Locate the cell with the specified text and output its [x, y] center coordinate. 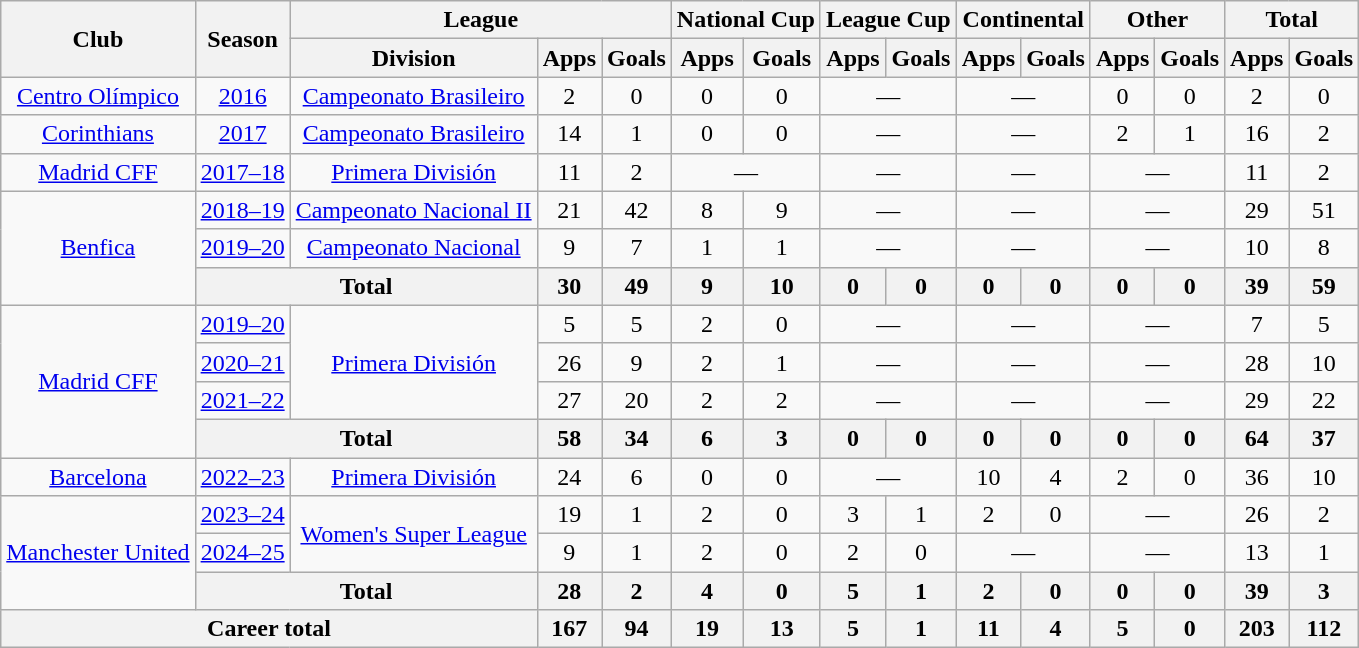
36 [1257, 477]
2018–19 [242, 210]
37 [1324, 438]
49 [637, 286]
Division [414, 58]
24 [569, 477]
League Cup [888, 20]
2017–18 [242, 172]
59 [1324, 286]
Benfica [98, 248]
2023–24 [242, 515]
27 [569, 400]
58 [569, 438]
Other [1157, 20]
203 [1257, 629]
94 [637, 629]
Barcelona [98, 477]
42 [637, 210]
51 [1324, 210]
2024–25 [242, 553]
21 [569, 210]
2020–21 [242, 362]
112 [1324, 629]
2016 [242, 96]
Career total [269, 629]
2021–22 [242, 400]
Campeonato Nacional II [414, 210]
League [480, 20]
Campeonato Nacional [414, 248]
Club [98, 39]
Continental [1023, 20]
2017 [242, 134]
64 [1257, 438]
National Cup [746, 20]
14 [569, 134]
Season [242, 39]
167 [569, 629]
Women's Super League [414, 534]
Corinthians [98, 134]
2022–23 [242, 477]
30 [569, 286]
Centro Olímpico [98, 96]
22 [1324, 400]
16 [1257, 134]
Manchester United [98, 553]
34 [637, 438]
20 [637, 400]
